Scan for the cell matching the given text and deliver its (X, Y) coordinate at center. 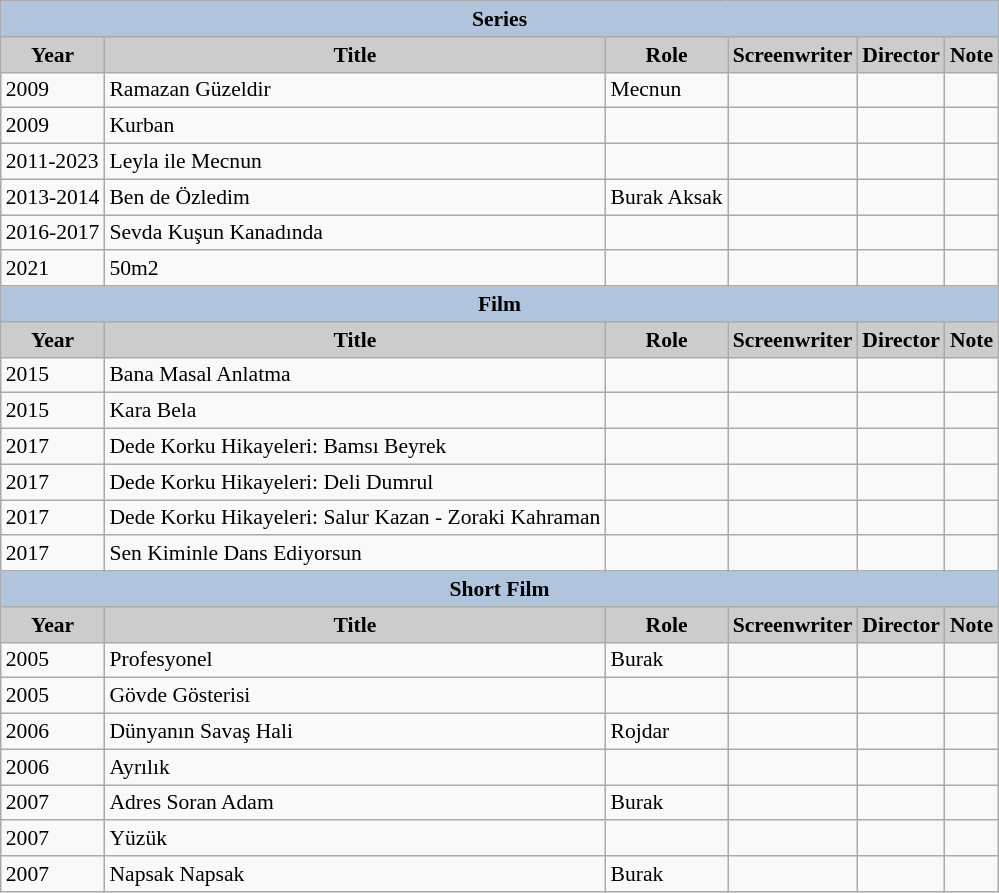
Series (500, 19)
Dede Korku Hikayeleri: Bamsı Beyrek (354, 447)
Ben de Özledim (354, 197)
50m2 (354, 269)
Adres Soran Adam (354, 803)
Dünyanın Savaş Hali (354, 732)
Napsak Napsak (354, 874)
Gövde Gösterisi (354, 696)
2013-2014 (53, 197)
Film (500, 304)
Mecnun (666, 90)
Dede Korku Hikayeleri: Salur Kazan - Zoraki Kahraman (354, 518)
2016-2017 (53, 233)
Kara Bela (354, 411)
Ramazan Güzeldir (354, 90)
Rojdar (666, 732)
Ayrılık (354, 767)
Kurban (354, 126)
Profesyonel (354, 660)
2021 (53, 269)
Sen Kiminle Dans Ediyorsun (354, 554)
Burak Aksak (666, 197)
Bana Masal Anlatma (354, 375)
Dede Korku Hikayeleri: Deli Dumrul (354, 482)
2011-2023 (53, 162)
Leyla ile Mecnun (354, 162)
Short Film (500, 589)
Sevda Kuşun Kanadında (354, 233)
Yüzük (354, 839)
